Return the [X, Y] coordinate for the center point of the cell that contains the specified text.  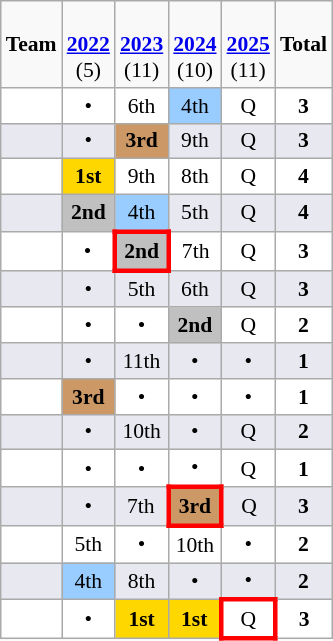
Team [32, 44]
Total [304, 44]
2025 (11) [248, 44]
2023 (11) [142, 44]
2022(5) [88, 44]
2024 (10) [194, 44]
11th [142, 361]
